Scan for the cell matching the given text and deliver its [X, Y] coordinate at center. 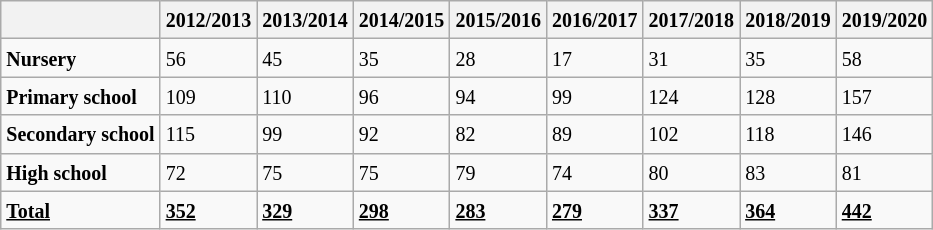
329 [306, 210]
72 [208, 172]
2014/2015 [402, 20]
17 [594, 58]
118 [788, 134]
2013/2014 [306, 20]
94 [498, 96]
2019/2020 [884, 20]
102 [692, 134]
442 [884, 210]
80 [692, 172]
298 [402, 210]
45 [306, 58]
81 [884, 172]
56 [208, 58]
128 [788, 96]
Primary school [80, 96]
146 [884, 134]
352 [208, 210]
2015/2016 [498, 20]
Secondary school [80, 134]
109 [208, 96]
2012/2013 [208, 20]
110 [306, 96]
83 [788, 172]
157 [884, 96]
High school [80, 172]
124 [692, 96]
96 [402, 96]
2017/2018 [692, 20]
2018/2019 [788, 20]
31 [692, 58]
58 [884, 58]
115 [208, 134]
Total [80, 210]
28 [498, 58]
2016/2017 [594, 20]
92 [402, 134]
Nursery [80, 58]
337 [692, 210]
364 [788, 210]
279 [594, 210]
74 [594, 172]
89 [594, 134]
82 [498, 134]
283 [498, 210]
79 [498, 172]
